Identify which cell holds the provided text, then report its (X, Y) central coordinate. 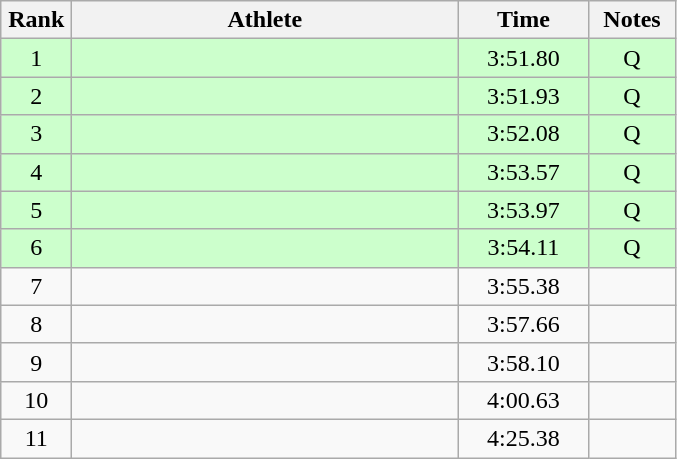
4:25.38 (524, 438)
2 (36, 96)
3 (36, 134)
Time (524, 20)
11 (36, 438)
7 (36, 286)
Athlete (265, 20)
3:52.08 (524, 134)
8 (36, 324)
3:54.11 (524, 248)
4:00.63 (524, 400)
5 (36, 210)
4 (36, 172)
3:53.97 (524, 210)
6 (36, 248)
3:51.93 (524, 96)
9 (36, 362)
Notes (632, 20)
3:58.10 (524, 362)
10 (36, 400)
3:53.57 (524, 172)
Rank (36, 20)
3:55.38 (524, 286)
3:57.66 (524, 324)
3:51.80 (524, 58)
1 (36, 58)
